Extract the [X, Y] coordinate from the center of the cell holding the provided text.  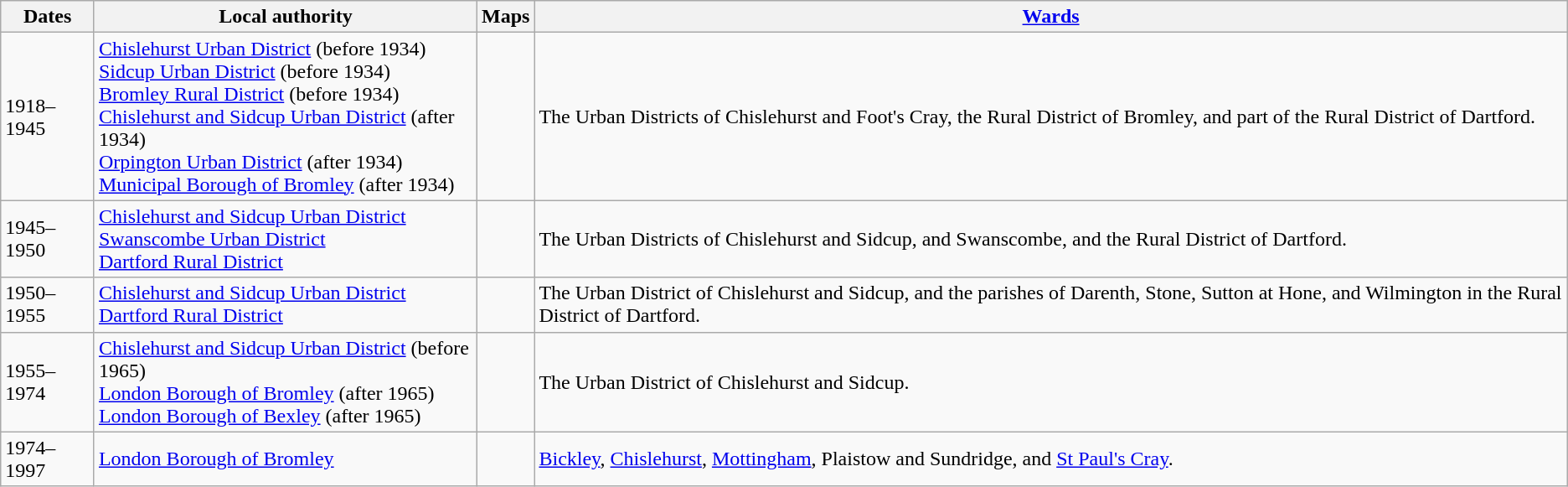
Chislehurst and Sidcup Urban District (before 1965)London Borough of Bromley (after 1965)London Borough of Bexley (after 1965) [285, 382]
Dates [48, 17]
Local authority [285, 17]
The Urban Districts of Chislehurst and Sidcup, and Swanscombe, and the Rural District of Dartford. [1050, 239]
1974–1997 [48, 459]
Bickley, Chislehurst, Mottingham, Plaistow and Sundridge, and St Paul's Cray. [1050, 459]
1945–1950 [48, 239]
The Urban District of Chislehurst and Sidcup, and the parishes of Darenth, Stone, Sutton at Hone, and Wilmington in the Rural District of Dartford. [1050, 305]
1918–1945 [48, 117]
London Borough of Bromley [285, 459]
Maps [506, 17]
1950–1955 [48, 305]
Chislehurst and Sidcup Urban DistrictSwanscombe Urban DistrictDartford Rural District [285, 239]
Wards [1050, 17]
Chislehurst and Sidcup Urban DistrictDartford Rural District [285, 305]
The Urban Districts of Chislehurst and Foot's Cray, the Rural District of Bromley, and part of the Rural District of Dartford. [1050, 117]
1955–1974 [48, 382]
The Urban District of Chislehurst and Sidcup. [1050, 382]
